Search for the cell housing the specified text and yield its [x, y] center coordinate. 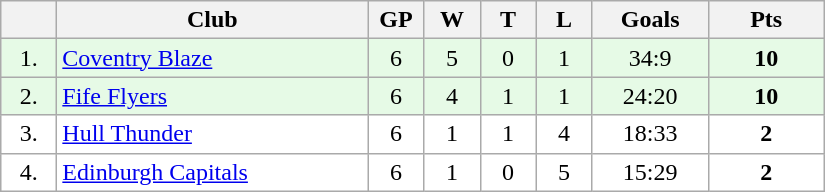
34:9 [650, 58]
1. [29, 58]
GP [396, 20]
Goals [650, 20]
L [564, 20]
Club [212, 20]
4. [29, 172]
Fife Flyers [212, 96]
3. [29, 134]
2. [29, 96]
T [508, 20]
Coventry Blaze [212, 58]
W [452, 20]
18:33 [650, 134]
Pts [766, 20]
24:20 [650, 96]
15:29 [650, 172]
Hull Thunder [212, 134]
Edinburgh Capitals [212, 172]
